Output the [x, y] coordinate of the center of the cell containing the given text.  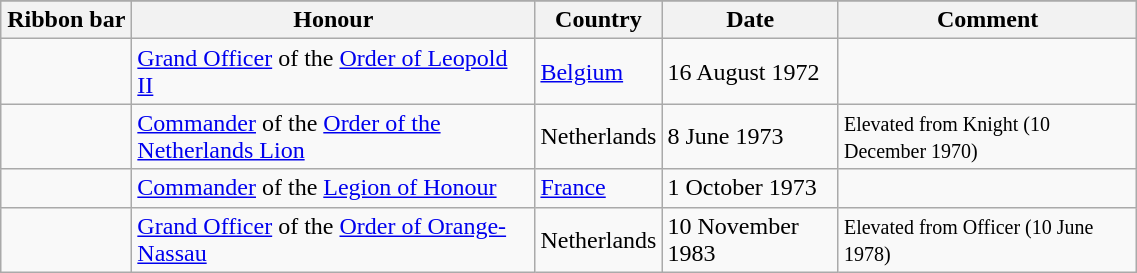
Commander of the Legion of Honour [334, 188]
Grand Officer of the Order of Leopold II [334, 72]
Date [750, 20]
Ribbon bar [66, 20]
1 October 1973 [750, 188]
16 August 1972 [750, 72]
France [598, 188]
Honour [334, 20]
Belgium [598, 72]
10 November 1983 [750, 240]
8 June 1973 [750, 136]
Comment [987, 20]
Commander of the Order of the Netherlands Lion [334, 136]
Elevated from Knight (10 December 1970) [987, 136]
Country [598, 20]
Elevated from Officer (10 June 1978) [987, 240]
Grand Officer of the Order of Orange-Nassau [334, 240]
